Pinpoint the cell where the given text exists, returning its (x, y) midpoint coordinate. 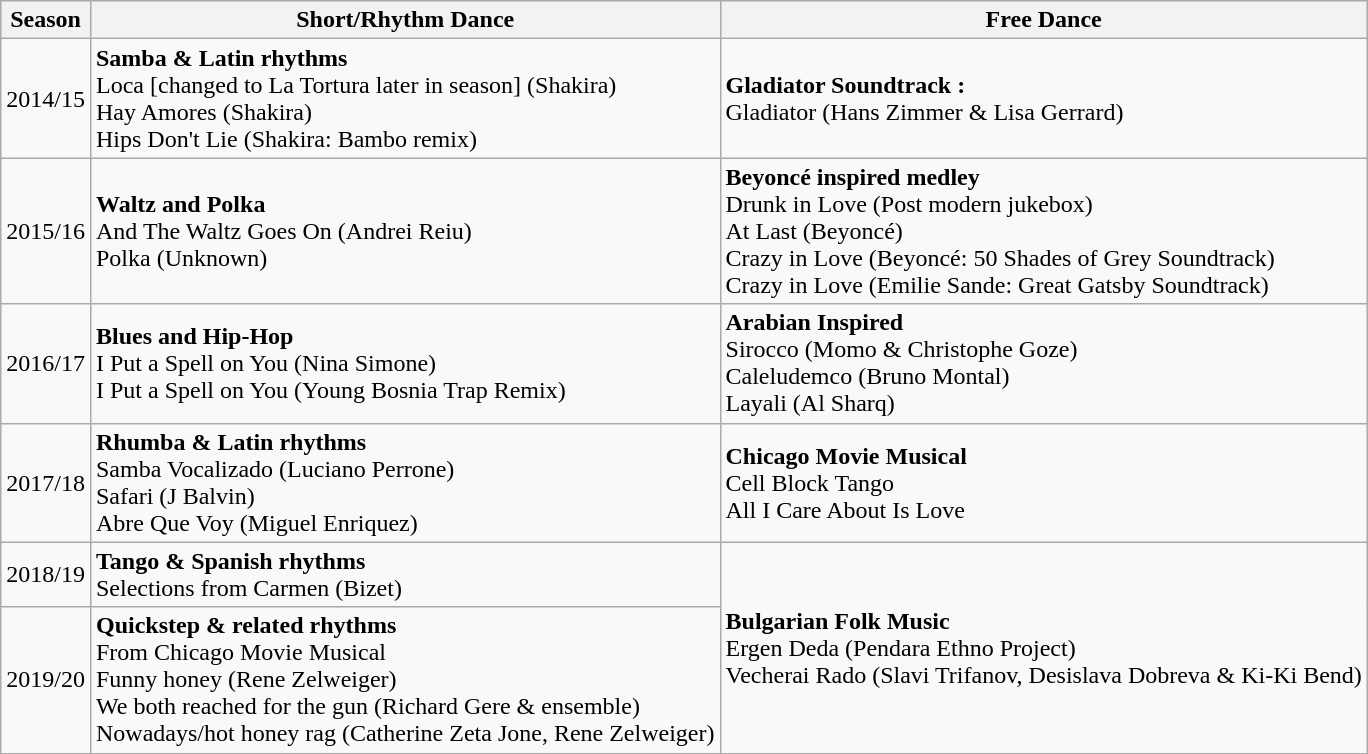
2019/20 (46, 680)
2016/17 (46, 364)
Blues and Hip-HopI Put a Spell on You (Nina Simone)I Put a Spell on You (Young Bosnia Trap Remix) (405, 364)
Free Dance (1044, 20)
Waltz and PolkaAnd The Waltz Goes On (Andrei Reiu)Polka (Unknown) (405, 231)
2014/15 (46, 98)
Short/Rhythm Dance (405, 20)
2015/16 (46, 231)
Bulgarian Folk MusicErgen Deda (Pendara Ethno Project)Vecherai Rado (Slavi Trifanov, Desislava Dobreva & Ki-Ki Bend) (1044, 648)
Tango & Spanish rhythmsSelections from Carmen (Bizet) (405, 574)
Season (46, 20)
2017/18 (46, 482)
Gladiator Soundtrack :Gladiator (Hans Zimmer & Lisa Gerrard) (1044, 98)
Rhumba & Latin rhythmsSamba Vocalizado (Luciano Perrone)Safari (J Balvin)Abre Que Voy (Miguel Enriquez) (405, 482)
Arabian InspiredSirocco (Momo & Christophe Goze)Caleludemco (Bruno Montal)Layali (Al Sharq) (1044, 364)
2018/19 (46, 574)
Chicago Movie MusicalCell Block TangoAll I Care About Is Love (1044, 482)
Samba & Latin rhythmsLoca [changed to La Tortura later in season] (Shakira)Hay Amores (Shakira)Hips Don't Lie (Shakira: Bambo remix) (405, 98)
